Search for the cell housing the specified text and yield its [X, Y] center coordinate. 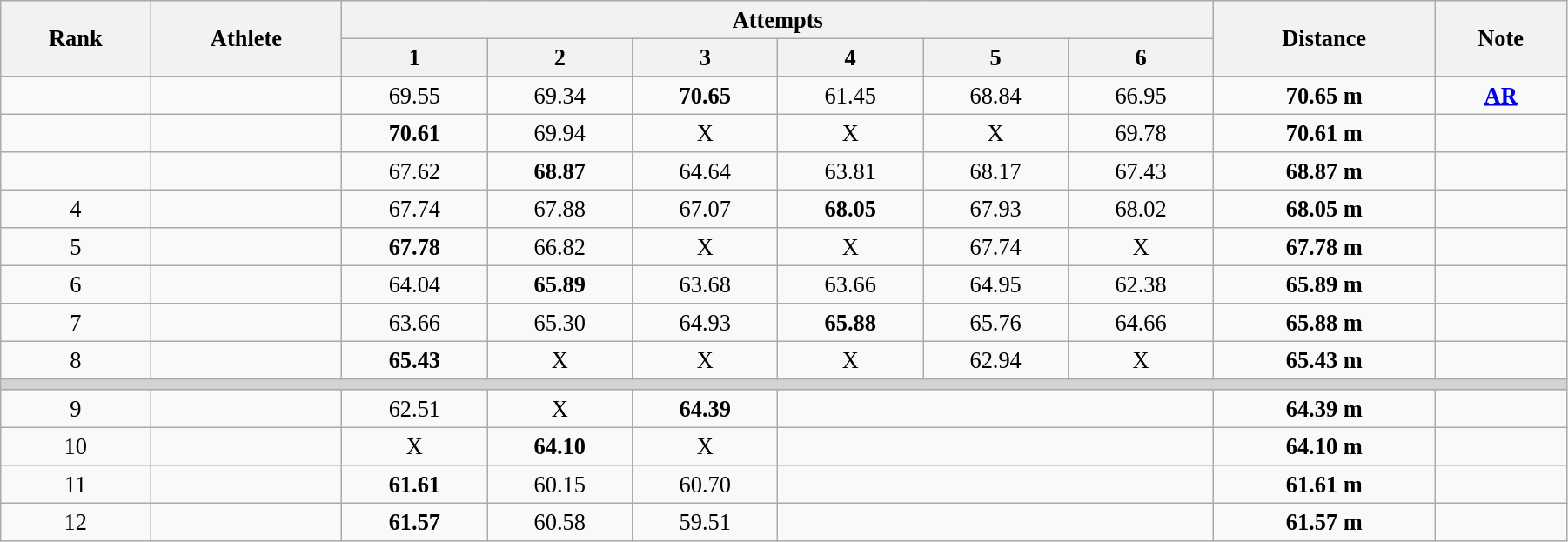
65.30 [560, 323]
62.38 [1142, 284]
61.57 m [1324, 522]
65.43 [414, 360]
60.15 [560, 485]
66.82 [560, 247]
11 [76, 485]
70.65 m [1324, 95]
64.93 [705, 323]
65.88 [851, 323]
64.10 [560, 446]
66.95 [1142, 95]
Distance [1324, 38]
Athlete [246, 38]
9 [76, 409]
61.45 [851, 95]
62.51 [414, 409]
61.61 m [1324, 485]
64.39 [705, 409]
70.65 [705, 95]
70.61 [414, 133]
67.78 [414, 247]
Attempts [778, 19]
63.81 [851, 171]
7 [76, 323]
68.87 [560, 171]
68.17 [995, 171]
65.89 m [1324, 284]
69.94 [560, 133]
67.88 [560, 209]
67.78 m [1324, 247]
68.02 [1142, 209]
64.64 [705, 171]
69.34 [560, 95]
67.07 [705, 209]
64.39 m [1324, 409]
65.89 [560, 284]
2 [560, 57]
65.76 [995, 323]
8 [76, 360]
64.66 [1142, 323]
68.05 m [1324, 209]
62.94 [995, 360]
3 [705, 57]
64.95 [995, 284]
61.57 [414, 522]
70.61 m [1324, 133]
AR [1501, 95]
Note [1501, 38]
61.61 [414, 485]
67.43 [1142, 171]
65.88 m [1324, 323]
65.43 m [1324, 360]
10 [76, 446]
60.70 [705, 485]
67.93 [995, 209]
64.04 [414, 284]
67.62 [414, 171]
68.84 [995, 95]
Rank [76, 38]
63.68 [705, 284]
69.55 [414, 95]
59.51 [705, 522]
64.10 m [1324, 446]
1 [414, 57]
68.05 [851, 209]
69.78 [1142, 133]
12 [76, 522]
68.87 m [1324, 171]
60.58 [560, 522]
